Return the [X, Y] coordinate for the center point of the cell that contains the specified text.  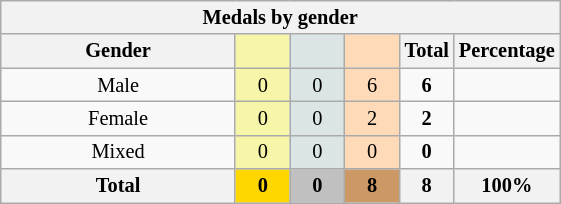
100% [507, 186]
Male [118, 85]
Medals by gender [280, 17]
Female [118, 118]
Gender [118, 51]
Percentage [507, 51]
Mixed [118, 152]
